Return the (X, Y) coordinate for the center point of the cell that contains the specified text.  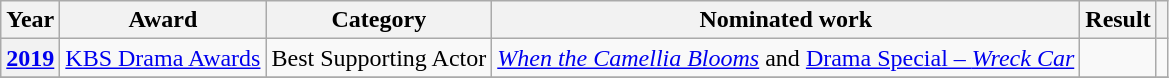
Nominated work (786, 20)
Result (1118, 20)
When the Camellia Blooms and Drama Special – Wreck Car (786, 58)
Category (379, 20)
KBS Drama Awards (163, 58)
2019 (30, 58)
Year (30, 20)
Award (163, 20)
Best Supporting Actor (379, 58)
